Return the (X, Y) coordinate for the center point of the cell that contains the specified text.  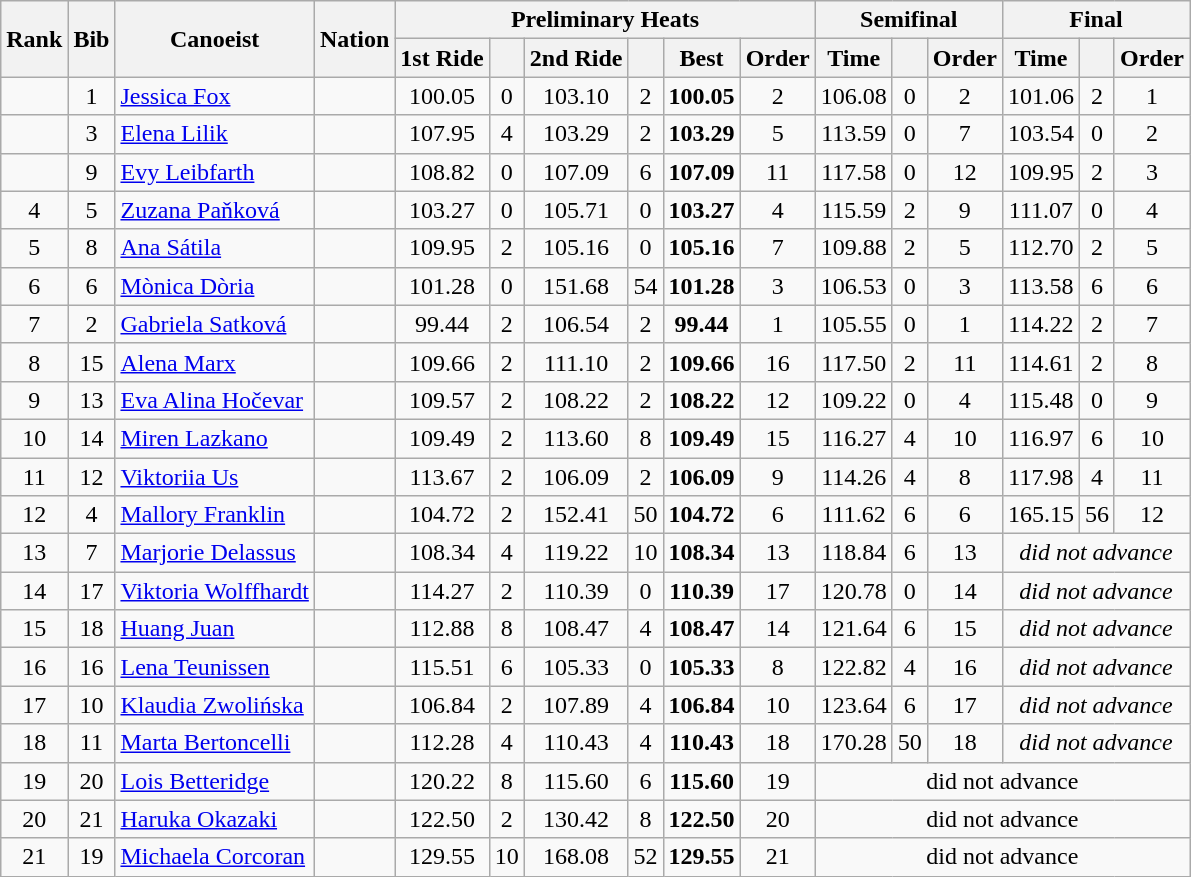
Rank (34, 39)
Viktoriia Us (214, 477)
130.42 (576, 819)
106.54 (576, 324)
Huang Juan (214, 629)
Haruka Okazaki (214, 819)
121.64 (854, 629)
Michaela Corcoran (214, 857)
112.28 (442, 743)
120.22 (442, 781)
114.61 (1040, 362)
Lena Teunissen (214, 667)
Ana Sátila (214, 248)
107.95 (442, 134)
114.26 (854, 477)
Zuzana Paňková (214, 210)
115.59 (854, 210)
2nd Ride (576, 58)
112.70 (1040, 248)
105.71 (576, 210)
56 (1096, 515)
109.88 (854, 248)
Semifinal (908, 20)
105.55 (854, 324)
113.58 (1040, 286)
170.28 (854, 743)
113.60 (576, 438)
Final (1096, 20)
109.57 (442, 400)
Miren Lazkano (214, 438)
117.98 (1040, 477)
Nation (354, 39)
165.15 (1040, 515)
116.97 (1040, 438)
Bib (92, 39)
Marta Bertoncelli (214, 743)
52 (646, 857)
115.48 (1040, 400)
Mallory Franklin (214, 515)
Eva Alina Hočevar (214, 400)
103.54 (1040, 134)
114.22 (1040, 324)
108.82 (442, 172)
Mònica Dòria (214, 286)
103.10 (576, 96)
168.08 (576, 857)
112.88 (442, 629)
152.41 (576, 515)
Jessica Fox (214, 96)
116.27 (854, 438)
111.62 (854, 515)
Evy Leibfarth (214, 172)
Gabriela Satková (214, 324)
117.50 (854, 362)
109.22 (854, 400)
119.22 (576, 553)
107.89 (576, 705)
Preliminary Heats (605, 20)
113.59 (854, 134)
Best (702, 58)
101.06 (1040, 96)
Viktoria Wolffhardt (214, 591)
Elena Lilik (214, 134)
106.08 (854, 96)
Alena Marx (214, 362)
115.51 (442, 667)
Canoeist (214, 39)
114.27 (442, 591)
111.07 (1040, 210)
106.53 (854, 286)
Klaudia Zwolińska (214, 705)
Marjorie Delassus (214, 553)
151.68 (576, 286)
Lois Betteridge (214, 781)
122.82 (854, 667)
118.84 (854, 553)
54 (646, 286)
113.67 (442, 477)
1st Ride (442, 58)
123.64 (854, 705)
117.58 (854, 172)
111.10 (576, 362)
120.78 (854, 591)
